Return [X, Y] of the center of cell containing provided text 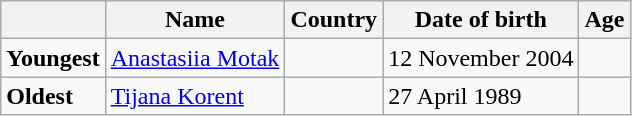
Country [334, 20]
Age [604, 20]
Oldest [53, 96]
Anastasiia Motak [195, 58]
Youngest [53, 58]
Tijana Korent [195, 96]
Date of birth [481, 20]
Name [195, 20]
27 April 1989 [481, 96]
12 November 2004 [481, 58]
